Output the [X, Y] coordinate of the center of the cell containing the given text.  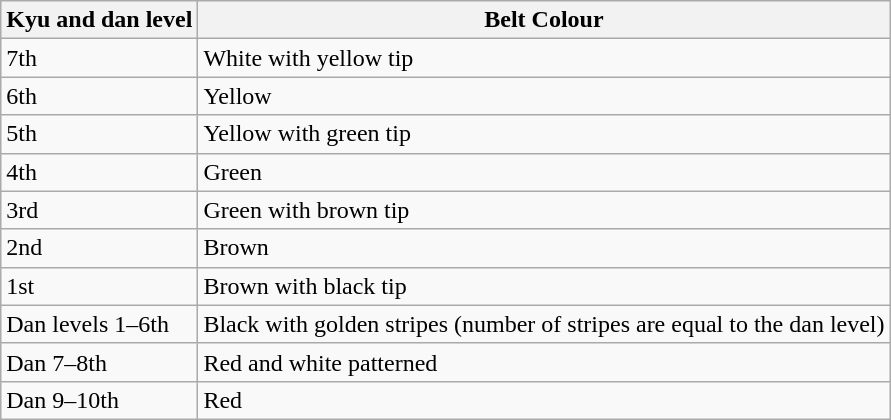
Black with golden stripes (number of stripes are equal to the dan level) [544, 324]
1st [100, 286]
Belt Colour [544, 20]
Kyu and dan level [100, 20]
7th [100, 58]
6th [100, 96]
Red and white patterned [544, 362]
Yellow [544, 96]
Red [544, 400]
Green with brown tip [544, 210]
3rd [100, 210]
Dan 9–10th [100, 400]
Yellow with green tip [544, 134]
Brown [544, 248]
5th [100, 134]
Brown with black tip [544, 286]
Dan levels 1–6th [100, 324]
Dan 7–8th [100, 362]
4th [100, 172]
White with yellow tip [544, 58]
Green [544, 172]
2nd [100, 248]
